Output the (X, Y) coordinate of the center of the cell containing the given text.  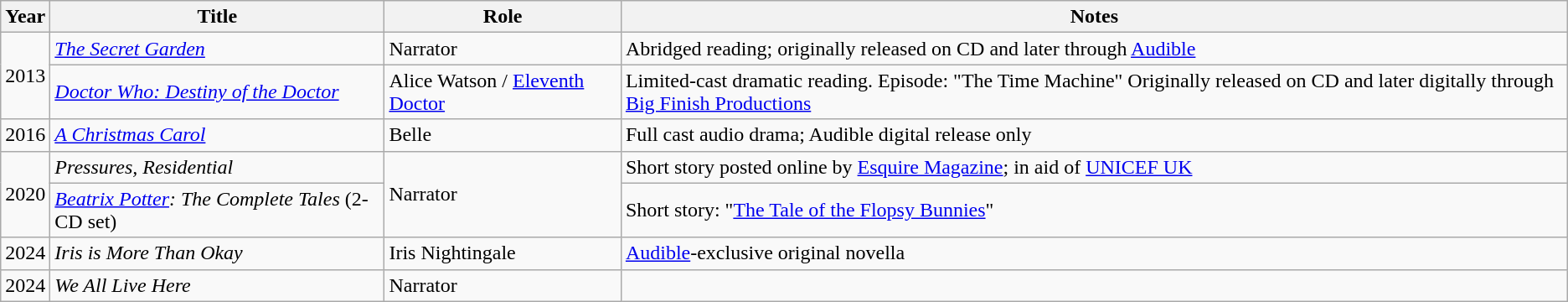
Doctor Who: Destiny of the Doctor (218, 92)
Belle (503, 135)
Role (503, 17)
Notes (1094, 17)
2020 (25, 195)
Full cast audio drama; Audible digital release only (1094, 135)
Abridged reading; originally released on CD and later through Audible (1094, 49)
Title (218, 17)
2013 (25, 75)
Audible-exclusive original novella (1094, 253)
Short story posted online by Esquire Magazine; in aid of UNICEF UK (1094, 167)
Year (25, 17)
Beatrix Potter: The Complete Tales (2-CD set) (218, 210)
We All Live Here (218, 285)
Limited-cast dramatic reading. Episode: "The Time Machine" Originally released on CD and later digitally through Big Finish Productions (1094, 92)
Iris Nightingale (503, 253)
Short story: "The Tale of the Flopsy Bunnies" (1094, 210)
Iris is More Than Okay (218, 253)
Pressures, Residential (218, 167)
2016 (25, 135)
Alice Watson / Eleventh Doctor (503, 92)
The Secret Garden (218, 49)
A Christmas Carol (218, 135)
